Pinpoint the cell where the given text exists, returning its (X, Y) midpoint coordinate. 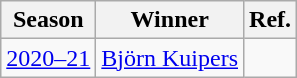
Season (48, 20)
Ref. (270, 20)
Björn Kuipers (170, 58)
Winner (170, 20)
2020–21 (48, 58)
